Scan for the cell matching the given text and deliver its (x, y) coordinate at center. 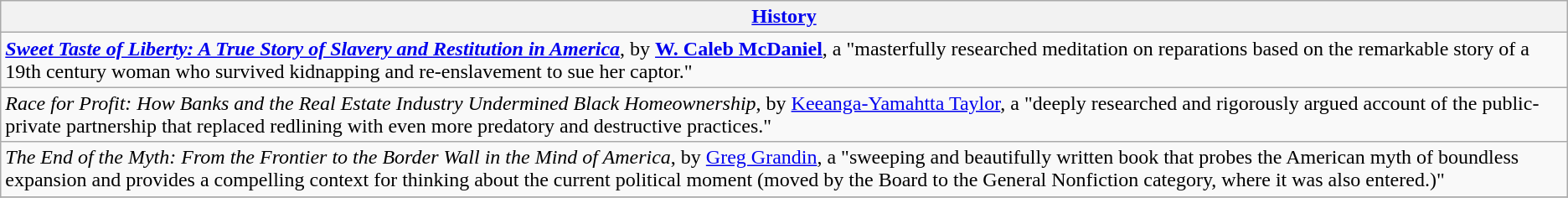
History (784, 17)
